From the cell containing the given text, extract its center point as [X, Y] coordinate. 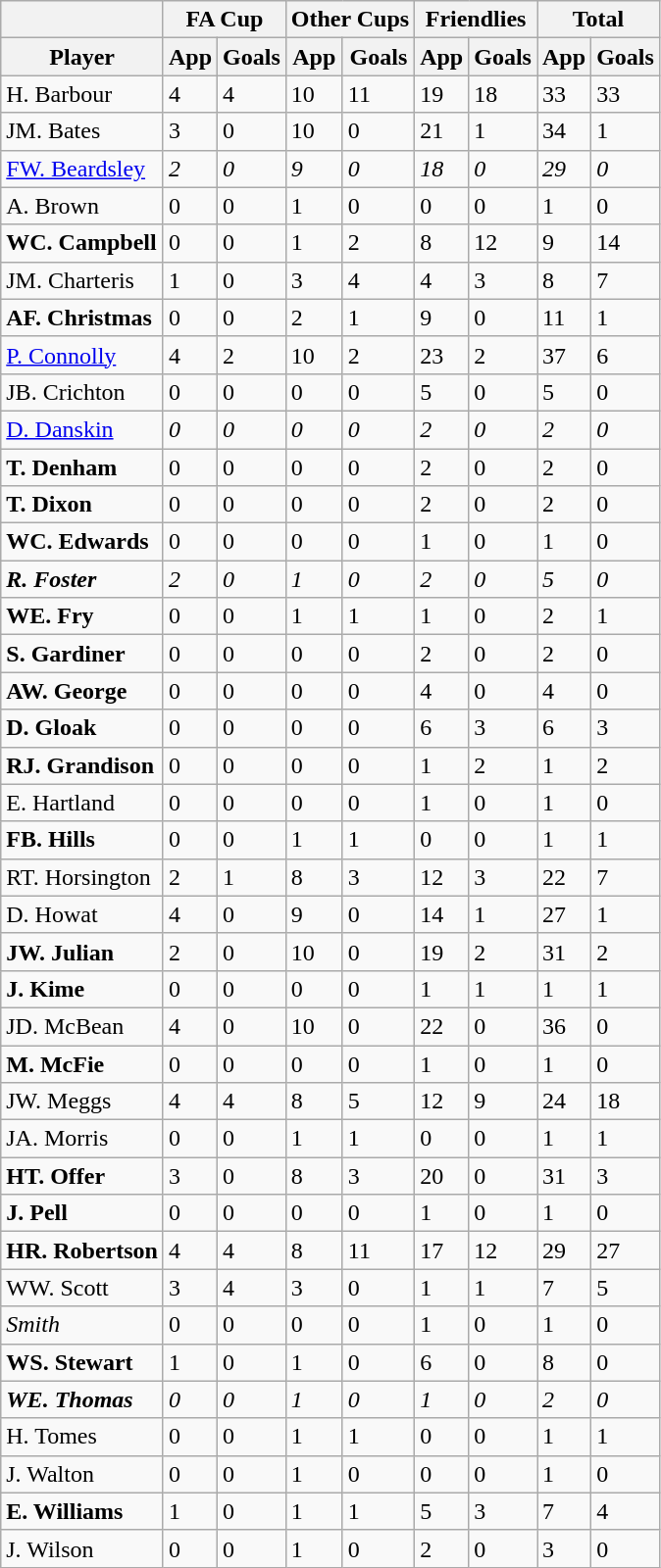
H. Barbour [82, 94]
T. Dixon [82, 505]
E. Williams [82, 1511]
AW. George [82, 691]
Other Cups [349, 20]
37 [565, 355]
17 [441, 1250]
JW. Julian [82, 952]
HT. Offer [82, 1176]
AF. Christmas [82, 318]
FA Cup [224, 20]
FB. Hills [82, 840]
JM. Charteris [82, 280]
WC. Edwards [82, 542]
Total [598, 20]
JM. Bates [82, 131]
D. Danskin [82, 429]
J. Pell [82, 1213]
34 [565, 131]
Friendlies [477, 20]
A. Brown [82, 206]
R. Foster [82, 579]
H. Tomes [82, 1437]
21 [441, 131]
WS. Stewart [82, 1362]
S. Gardiner [82, 654]
E. Hartland [82, 803]
RT. Horsington [82, 877]
HR. Robertson [82, 1250]
WW. Scott [82, 1288]
RJ. Grandison [82, 765]
JD. McBean [82, 1026]
WE. Fry [82, 616]
20 [441, 1176]
23 [441, 355]
WE. Thomas [82, 1399]
J. Kime [82, 989]
Smith [82, 1325]
D. Gloak [82, 728]
M. McFie [82, 1063]
36 [565, 1026]
24 [565, 1102]
Player [82, 57]
FW. Beardsley [82, 169]
D. Howat [82, 914]
JB. Crichton [82, 392]
JW. Meggs [82, 1102]
T. Denham [82, 467]
WC. Campbell [82, 243]
J. Walton [82, 1474]
J. Wilson [82, 1548]
JA. Morris [82, 1139]
P. Connolly [82, 355]
